From the cell containing the given text, extract its center point as [X, Y] coordinate. 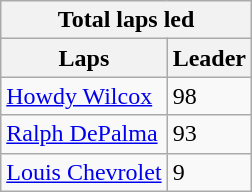
Laps [84, 58]
98 [209, 96]
Ralph DePalma [84, 134]
93 [209, 134]
9 [209, 172]
Leader [209, 58]
Howdy Wilcox [84, 96]
Louis Chevrolet [84, 172]
Total laps led [126, 20]
